Output the (X, Y) coordinate of the center of the cell containing the given text.  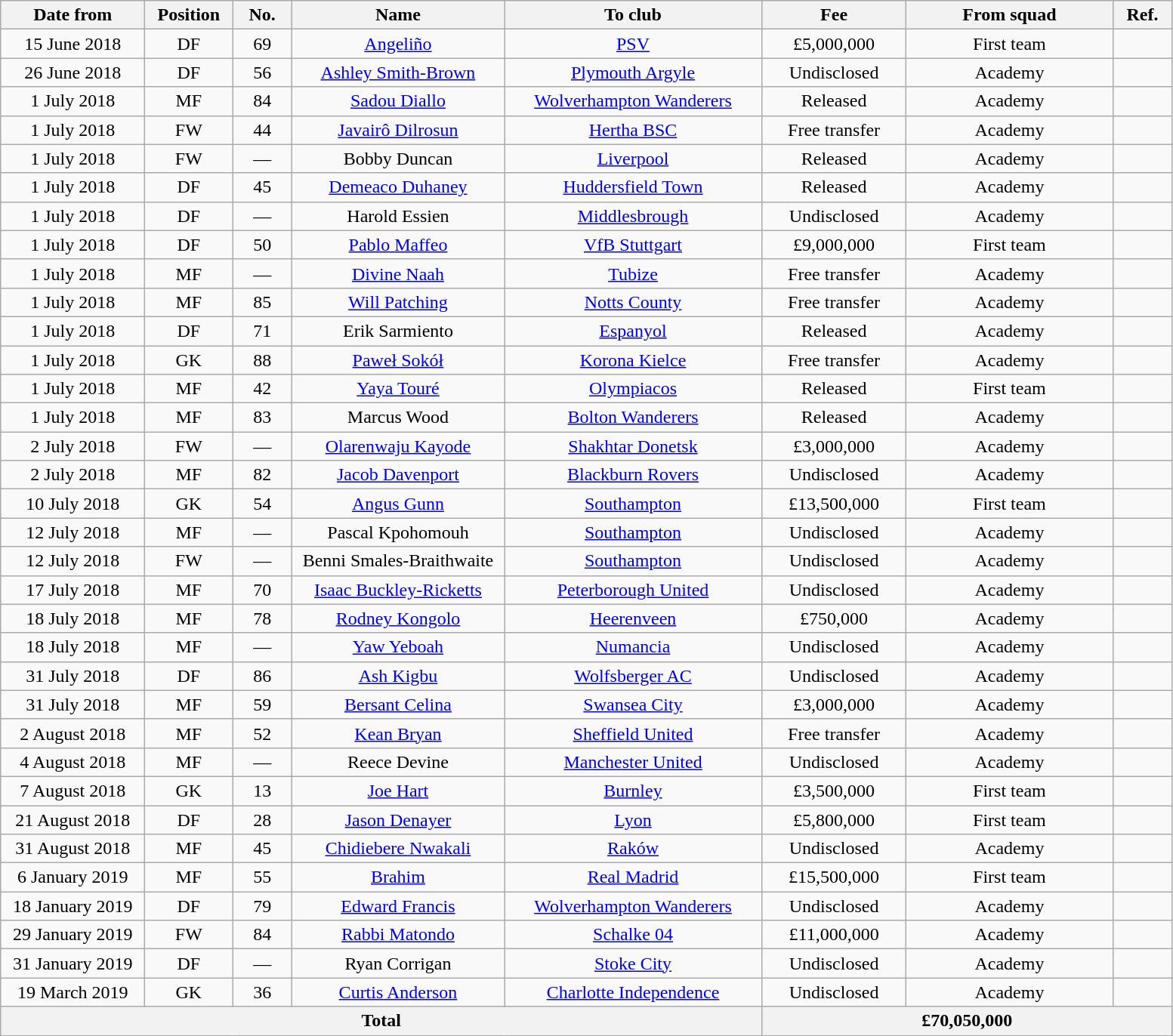
Yaw Yeboah (397, 647)
Fee (834, 15)
Bobby Duncan (397, 159)
Javairô Dilrosun (397, 130)
Olarenwaju Kayode (397, 446)
Plymouth Argyle (633, 72)
Hertha BSC (633, 130)
29 January 2019 (73, 935)
Marcus Wood (397, 418)
£5,800,000 (834, 819)
Bersant Celina (397, 705)
79 (263, 906)
Will Patching (397, 302)
Chidiebere Nwakali (397, 849)
4 August 2018 (73, 762)
Espanyol (633, 331)
56 (263, 72)
No. (263, 15)
7 August 2018 (73, 791)
36 (263, 992)
Angus Gunn (397, 504)
Angeliño (397, 44)
Raków (633, 849)
26 June 2018 (73, 72)
83 (263, 418)
Ryan Corrigan (397, 964)
69 (263, 44)
Shakhtar Donetsk (633, 446)
Rabbi Matondo (397, 935)
Pascal Kpohomouh (397, 532)
78 (263, 618)
86 (263, 676)
£750,000 (834, 618)
55 (263, 877)
59 (263, 705)
Total (381, 1021)
Manchester United (633, 762)
71 (263, 331)
Position (189, 15)
£13,500,000 (834, 504)
Tubize (633, 273)
From squad (1010, 15)
Peterborough United (633, 590)
85 (263, 302)
Ref. (1142, 15)
Burnley (633, 791)
PSV (633, 44)
28 (263, 819)
Bolton Wanderers (633, 418)
Pablo Maffeo (397, 245)
6 January 2019 (73, 877)
Numancia (633, 647)
Yaya Touré (397, 389)
Date from (73, 15)
Edward Francis (397, 906)
£11,000,000 (834, 935)
17 July 2018 (73, 590)
54 (263, 504)
£15,500,000 (834, 877)
Heerenveen (633, 618)
Paweł Sokół (397, 360)
Isaac Buckley-Ricketts (397, 590)
19 March 2019 (73, 992)
21 August 2018 (73, 819)
Real Madrid (633, 877)
88 (263, 360)
Middlesbrough (633, 216)
Ash Kigbu (397, 676)
Jacob Davenport (397, 475)
Jason Denayer (397, 819)
82 (263, 475)
70 (263, 590)
Rodney Kongolo (397, 618)
42 (263, 389)
Lyon (633, 819)
Benni Smales-Braithwaite (397, 561)
Wolfsberger AC (633, 676)
Joe Hart (397, 791)
13 (263, 791)
Kean Bryan (397, 733)
Charlotte Independence (633, 992)
Schalke 04 (633, 935)
Swansea City (633, 705)
18 January 2019 (73, 906)
Stoke City (633, 964)
Sadou Diallo (397, 101)
52 (263, 733)
Harold Essien (397, 216)
50 (263, 245)
VfB Stuttgart (633, 245)
Notts County (633, 302)
£3,500,000 (834, 791)
44 (263, 130)
£70,050,000 (967, 1021)
Olympiacos (633, 389)
Brahim (397, 877)
£9,000,000 (834, 245)
Blackburn Rovers (633, 475)
31 August 2018 (73, 849)
Liverpool (633, 159)
Huddersfield Town (633, 187)
Ashley Smith-Brown (397, 72)
Reece Devine (397, 762)
Demeaco Duhaney (397, 187)
Name (397, 15)
Sheffield United (633, 733)
15 June 2018 (73, 44)
10 July 2018 (73, 504)
£5,000,000 (834, 44)
To club (633, 15)
Erik Sarmiento (397, 331)
Divine Naah (397, 273)
31 January 2019 (73, 964)
Curtis Anderson (397, 992)
2 August 2018 (73, 733)
Korona Kielce (633, 360)
